Return [X, Y] of the center of cell containing provided text 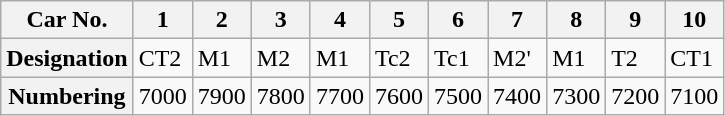
Tc2 [398, 58]
7 [518, 20]
2 [222, 20]
Numbering [67, 96]
10 [694, 20]
7300 [576, 96]
3 [280, 20]
7100 [694, 96]
Car No. [67, 20]
7900 [222, 96]
Tc1 [458, 58]
7700 [340, 96]
4 [340, 20]
9 [636, 20]
7000 [162, 96]
6 [458, 20]
M2' [518, 58]
7200 [636, 96]
7800 [280, 96]
CT2 [162, 58]
T2 [636, 58]
8 [576, 20]
5 [398, 20]
7600 [398, 96]
M2 [280, 58]
CT1 [694, 58]
7500 [458, 96]
Designation [67, 58]
7400 [518, 96]
1 [162, 20]
